For the text-containing cell, return its midpoint in (X, Y) coordinate format. 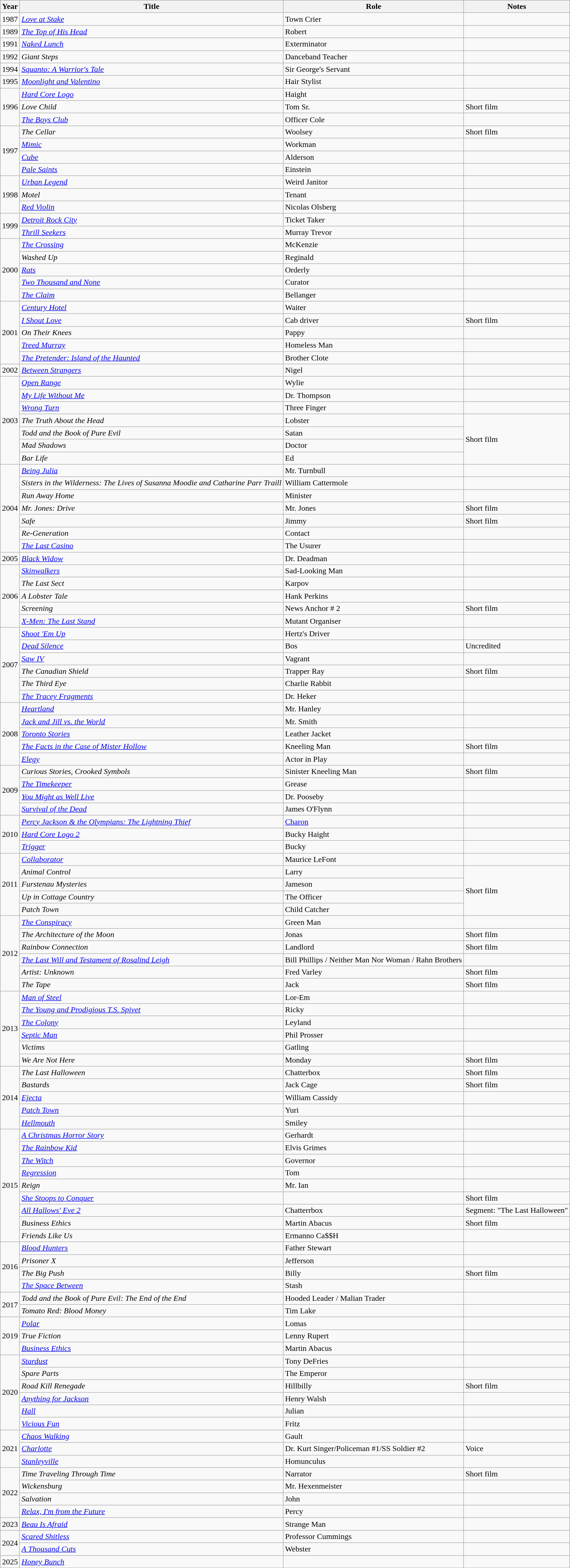
Mr. Smith (373, 721)
2017 (10, 1304)
Sinister Kneeling Man (373, 772)
William Cassidy (373, 1098)
Animal Control (151, 872)
Run Away Home (151, 496)
Gerhardt (373, 1135)
Lomas (373, 1323)
Dr. Kurt Singer/Policeman #1/SS Soldier #2 (373, 1449)
Mr. Jones: Drive (151, 508)
2021 (10, 1449)
Mr. Hexenmeister (373, 1486)
Vicious Fun (151, 1424)
On Their Knees (151, 332)
Heartland (151, 709)
The Pretender: Island of the Haunted (151, 357)
Mad Shadows (151, 445)
2005 (10, 558)
Dr. Pooseby (373, 797)
Red Violin (151, 207)
Shoot 'Em Up (151, 634)
Ticket Taker (373, 220)
John (373, 1499)
Bellanger (373, 295)
Trapper Ray (373, 671)
Mr. Ian (373, 1185)
Einstein (373, 170)
Chatterrbox (373, 1211)
Charlotte (151, 1449)
Actor in Play (373, 759)
Narrator (373, 1474)
Trigger (151, 847)
Alderson (373, 157)
The Last Halloween (151, 1072)
Naked Lunch (151, 44)
2004 (10, 508)
Between Strangers (151, 370)
Man of Steel (151, 997)
2011 (10, 884)
1989 (10, 32)
Kneeling Man (373, 746)
1995 (10, 82)
Town Crier (373, 19)
Woolsey (373, 132)
Dr. Thompson (373, 395)
Regression (151, 1173)
Notes (517, 7)
Stanleyville (151, 1461)
Love at Stake (151, 19)
The Canadian Shield (151, 671)
Dead Silence (151, 646)
Saw IV (151, 659)
Cab driver (373, 320)
Monday (373, 1060)
Stash (373, 1286)
Elegy (151, 759)
Billy (373, 1273)
Todd and the Book of Pure Evil (151, 433)
Time Traveling Through Time (151, 1474)
The Top of His Head (151, 32)
Sisters in the Wilderness: The Lives of Susanna Moodie and Catharine Parr Traill (151, 483)
James O'Flynn (373, 809)
Rainbow Connection (151, 947)
The Conspiracy (151, 922)
Three Finger (373, 408)
X-Men: The Last Stand (151, 621)
Jack and Jill vs. the World (151, 721)
Spare Parts (151, 1374)
Polar (151, 1323)
Percy Jackson & the Olympians: The Lightning Thief (151, 822)
Hank Perkins (373, 596)
Hard Core Logo (151, 94)
Weird Janitor (373, 182)
Curious Stories, Crooked Symbols (151, 772)
Phil Prosser (373, 1035)
Karpov (373, 584)
Green Man (373, 922)
Gault (373, 1436)
Charlie Rabbit (373, 684)
Larry (373, 872)
2008 (10, 734)
2025 (10, 1561)
Segment: "The Last Halloween" (517, 1211)
2001 (10, 332)
The Young and Prodigious T.S. Spivet (151, 1010)
Survival of the Dead (151, 809)
Grease (373, 784)
Homeless Man (373, 345)
Mimic (151, 144)
Rats (151, 270)
Moonlight and Valentino (151, 82)
Julian (373, 1411)
Tim Lake (373, 1311)
2023 (10, 1524)
Toronto Stories (151, 734)
Giant Steps (151, 57)
The Timekeeper (151, 784)
The Last Casino (151, 546)
Honey Bunch (151, 1561)
Smiley (373, 1123)
The Boys Club (151, 119)
Tony DeFries (373, 1361)
Orderly (373, 270)
Washed Up (151, 257)
Black Widow (151, 558)
Mr. Jones (373, 508)
Hall (151, 1411)
Detroit Rock City (151, 220)
1996 (10, 107)
Thrill Seekers (151, 232)
2006 (10, 596)
Bill Phillips / Neither Man Nor Woman / Rahn Brothers (373, 960)
Voice (517, 1449)
Percy (373, 1511)
Urban Legend (151, 182)
Pappy (373, 332)
Two Thousand and None (151, 282)
Curator (373, 282)
Henry Walsh (373, 1399)
Ricky (373, 1010)
Bastards (151, 1085)
Mr. Hanley (373, 709)
Officer Cole (373, 119)
2020 (10, 1392)
Hooded Leader / Malian Trader (373, 1298)
Nigel (373, 370)
McKenzie (373, 245)
Vagrant (373, 659)
Minister (373, 496)
Mr. Turnbull (373, 470)
Child Catcher (373, 909)
Scared Shitless (151, 1536)
2022 (10, 1493)
Doctor (373, 445)
Elvis Grimes (373, 1148)
Jefferson (373, 1261)
1998 (10, 195)
Wylie (373, 383)
Sad-Looking Man (373, 571)
Hellmouth (151, 1123)
We Are Not Here (151, 1060)
Danceband Teacher (373, 57)
Hillbilly (373, 1386)
Contact (373, 533)
Leyland (373, 1022)
Century Hotel (151, 307)
Hertz's Driver (373, 634)
The Cellar (151, 132)
The Tape (151, 985)
The Emperor (373, 1374)
Ejecta (151, 1098)
Jack (373, 985)
Charon (373, 822)
2000 (10, 270)
The Rainbow Kid (151, 1148)
Year (10, 7)
My Life Without Me (151, 395)
Cube (151, 157)
Murray Trevor (373, 232)
1997 (10, 151)
Uncredited (517, 646)
Gatling (373, 1047)
Strange Man (373, 1524)
Exterminator (373, 44)
2013 (10, 1029)
Skinwalkers (151, 571)
Ermanno Ca$$H (373, 1236)
2012 (10, 953)
Safe (151, 521)
Todd and the Book of Pure Evil: The End of the End (151, 1298)
1999 (10, 226)
A Lobster Tale (151, 596)
Salvation (151, 1499)
The Space Between (151, 1286)
Pale Saints (151, 170)
She Stoops to Conquer (151, 1198)
Open Range (151, 383)
Dr. Heker (373, 696)
1992 (10, 57)
Jameson (373, 884)
Blood Hunters (151, 1248)
Homunculus (373, 1461)
2016 (10, 1267)
Satan (373, 433)
Treed Murray (151, 345)
Workman (373, 144)
The Usurer (373, 546)
Anything for Jackson (151, 1399)
Collaborator (151, 859)
Motel (151, 195)
Fred Varley (373, 972)
Septic Man (151, 1035)
You Might as Well Live (151, 797)
The Crossing (151, 245)
The Colony (151, 1022)
Bar Life (151, 458)
Re-Generation (151, 533)
Mutant Organiser (373, 621)
Leather Jacket (373, 734)
Victims (151, 1047)
Ed (373, 458)
Being Julia (151, 470)
Love Child (151, 107)
Sir George's Servant (373, 69)
Landlord (373, 947)
Bos (373, 646)
Stardust (151, 1361)
Jack Cage (373, 1085)
Jimmy (373, 521)
2007 (10, 665)
The Witch (151, 1160)
Maurice LeFont (373, 859)
Bucky (373, 847)
Title (151, 7)
Robert (373, 32)
1987 (10, 19)
2010 (10, 834)
Relax, I'm from the Future (151, 1511)
The Big Push (151, 1273)
Tomato Red: Blood Money (151, 1311)
Governor (373, 1160)
Tenant (373, 195)
Webster (373, 1549)
Wickensburg (151, 1486)
Dr. Deadman (373, 558)
2002 (10, 370)
Fritz (373, 1424)
The Last Will and Testament of Rosalind Leigh (151, 960)
2009 (10, 790)
2014 (10, 1098)
Squanto: A Warrior's Tale (151, 69)
Role (373, 7)
Beau Is Afraid (151, 1524)
Artist: Unknown (151, 972)
Tom (373, 1173)
Waiter (373, 307)
Nicolas Olsberg (373, 207)
Hair Stylist (373, 82)
Chatterbox (373, 1072)
Yuri (373, 1110)
A Christmas Horror Story (151, 1135)
William Cattermole (373, 483)
The Facts in the Case of Mister Hollow (151, 746)
Road Kill Renegade (151, 1386)
Brother Clote (373, 357)
Screening (151, 609)
The Officer (373, 897)
2015 (10, 1185)
Wrong Turn (151, 408)
The Third Eye (151, 684)
Chaos Walking (151, 1436)
A Thousand Cuts (151, 1549)
Friends Like Us (151, 1236)
The Architecture of the Moon (151, 934)
Reign (151, 1185)
1991 (10, 44)
The Truth About the Head (151, 420)
Father Stewart (373, 1248)
The Last Sect (151, 584)
Lenny Rupert (373, 1336)
Professor Cummings (373, 1536)
I Shout Love (151, 320)
The Tracey Fragments (151, 696)
The Claim (151, 295)
Prisoner X (151, 1261)
True Fiction (151, 1336)
Reginald (373, 257)
Lor-Em (373, 997)
Hard Core Logo 2 (151, 834)
1994 (10, 69)
2003 (10, 420)
News Anchor # 2 (373, 609)
All Hallows' Eve 2 (151, 1211)
2024 (10, 1543)
Furstenau Mysteries (151, 884)
Haight (373, 94)
Bucky Haight (373, 834)
Jonas (373, 934)
Up in Cottage Country (151, 897)
Tom Sr. (373, 107)
2019 (10, 1336)
Lobster (373, 420)
